Provide the (X, Y) coordinate of the cell's center where the given text is located.  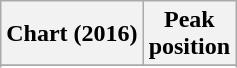
Chart (2016) (72, 34)
Peakposition (189, 34)
